Find where the given text appears and provide that cell's center as [x, y] coordinate. 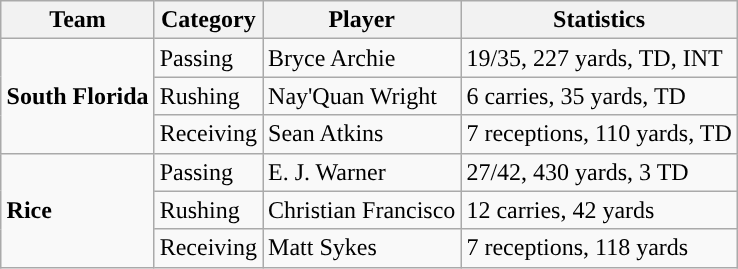
12 carries, 42 yards [599, 210]
Rice [78, 210]
South Florida [78, 96]
Sean Atkins [362, 134]
7 receptions, 118 yards [599, 248]
19/35, 227 yards, TD, INT [599, 58]
Bryce Archie [362, 58]
Team [78, 20]
7 receptions, 110 yards, TD [599, 134]
Category [208, 20]
E. J. Warner [362, 172]
27/42, 430 yards, 3 TD [599, 172]
Matt Sykes [362, 248]
Nay'Quan Wright [362, 96]
6 carries, 35 yards, TD [599, 96]
Statistics [599, 20]
Player [362, 20]
Christian Francisco [362, 210]
